Capture the cell that displays the provided text and extract its (x, y) central coordinate. 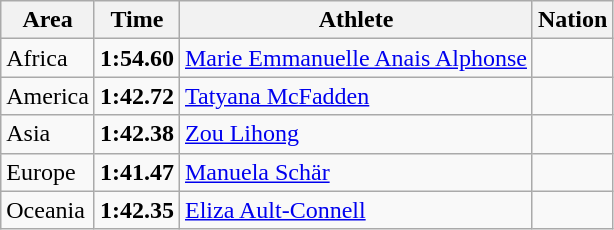
Zou Lihong (356, 134)
Europe (48, 172)
1:54.60 (136, 58)
Tatyana McFadden (356, 96)
Asia (48, 134)
1:41.47 (136, 172)
1:42.72 (136, 96)
Africa (48, 58)
Area (48, 20)
Eliza Ault-Connell (356, 210)
Time (136, 20)
1:42.35 (136, 210)
America (48, 96)
Marie Emmanuelle Anais Alphonse (356, 58)
1:42.38 (136, 134)
Nation (572, 20)
Manuela Schär (356, 172)
Athlete (356, 20)
Oceania (48, 210)
